Identify which cell holds the provided text, then report its [X, Y] central coordinate. 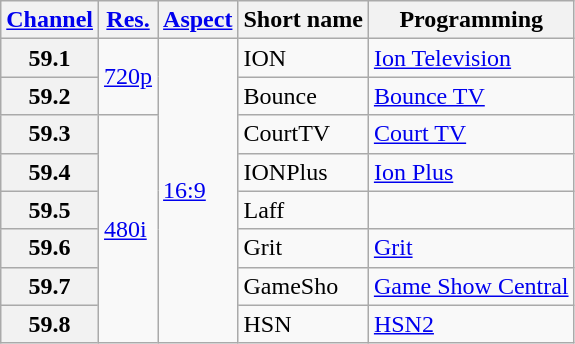
Laff [303, 210]
HSN [303, 324]
59.4 [50, 172]
Short name [303, 20]
IONPlus [303, 172]
CourtTV [303, 134]
Aspect [198, 20]
59.2 [50, 96]
ION [303, 58]
720p [128, 77]
Programming [471, 20]
59.6 [50, 248]
Ion Plus [471, 172]
59.7 [50, 286]
16:9 [198, 191]
Court TV [471, 134]
480i [128, 229]
Game Show Central [471, 286]
Bounce TV [471, 96]
Res. [128, 20]
59.5 [50, 210]
HSN2 [471, 324]
59.1 [50, 58]
GameSho [303, 286]
59.8 [50, 324]
Channel [50, 20]
59.3 [50, 134]
Ion Television [471, 58]
Bounce [303, 96]
